Locate the cell with the specified text and output its [x, y] center coordinate. 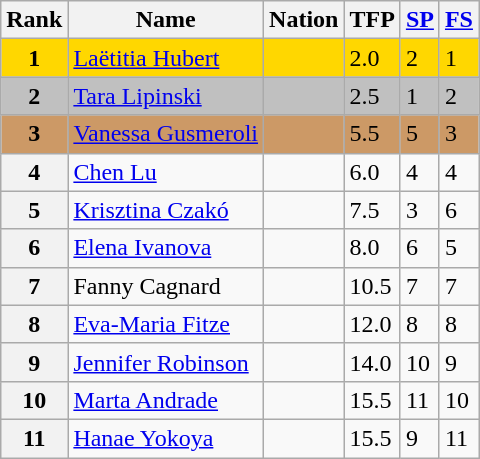
Krisztina Czakó [166, 210]
6.0 [372, 172]
2.5 [372, 96]
Elena Ivanova [166, 248]
TFP [372, 20]
Tara Lipinski [166, 96]
Laëtitia Hubert [166, 58]
8.0 [372, 248]
7.5 [372, 210]
10.5 [372, 286]
Chen Lu [166, 172]
Hanae Yokoya [166, 438]
Vanessa Gusmeroli [166, 134]
Jennifer Robinson [166, 362]
Eva-Maria Fitze [166, 324]
Name [166, 20]
SP [420, 20]
5.5 [372, 134]
Marta Andrade [166, 400]
Fanny Cagnard [166, 286]
12.0 [372, 324]
14.0 [372, 362]
2.0 [372, 58]
Nation [304, 20]
FS [458, 20]
Rank [34, 20]
